Pinpoint the cell where the given text exists, returning its [X, Y] midpoint coordinate. 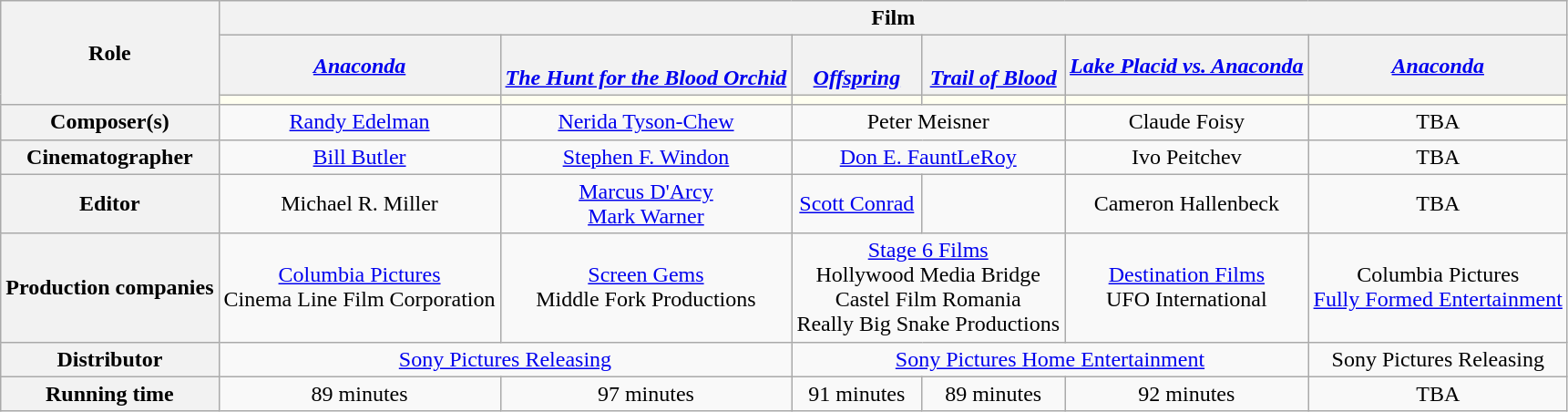
Peter Meisner [928, 122]
Nerida Tyson-Chew [646, 122]
Lake Placid vs. Anaconda [1186, 66]
Claude Foisy [1186, 122]
Columbia PicturesFully Formed Entertainment [1438, 288]
Michael R. Miller [359, 204]
97 minutes [646, 394]
Scott Conrad [856, 204]
92 minutes [1186, 394]
Marcus D'ArcyMark Warner [646, 204]
Film [893, 18]
Screen GemsMiddle Fork Productions [646, 288]
Destination FilmsUFO International [1186, 288]
Don E. FauntLeRoy [928, 157]
Ivo Peitchev [1186, 157]
Stage 6 FilmsHollywood Media BridgeCastel Film RomaniaReally Big Snake Productions [928, 288]
Columbia PicturesCinema Line Film Corporation [359, 288]
Editor [109, 204]
Production companies [109, 288]
Cinematographer [109, 157]
Composer(s) [109, 122]
Trail of Blood [993, 66]
Randy Edelman [359, 122]
Stephen F. Windon [646, 157]
The Hunt for the Blood Orchid [646, 66]
Role [109, 53]
Offspring [856, 66]
Cameron Hallenbeck [1186, 204]
Sony Pictures Home Entertainment [1050, 359]
Distributor [109, 359]
91 minutes [856, 394]
Bill Butler [359, 157]
Running time [109, 394]
